From the cell containing the given text, extract its center point as (x, y) coordinate. 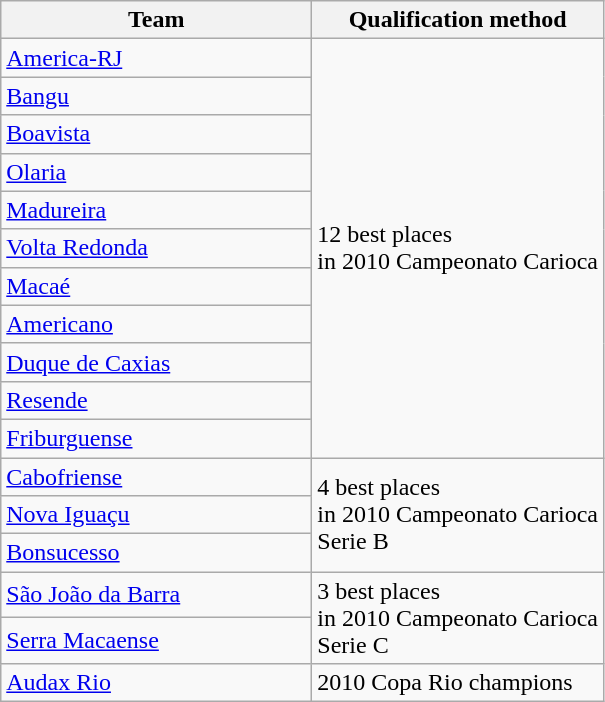
Madureira (156, 210)
Americano (156, 324)
Cabofriense (156, 477)
12 best places in 2010 Campeonato Carioca (458, 248)
Audax Rio (156, 683)
Friburguense (156, 438)
Bonsucesso (156, 553)
Team (156, 20)
Olaria (156, 172)
Bangu (156, 96)
America-RJ (156, 58)
Volta Redonda (156, 248)
Resende (156, 400)
Qualification method (458, 20)
Serra Macaense (156, 641)
4 best places in 2010 Campeonato Carioca Serie B (458, 515)
Nova Iguaçu (156, 515)
São João da Barra (156, 595)
2010 Copa Rio champions (458, 683)
Boavista (156, 134)
3 best places in 2010 Campeonato Carioca Serie C (458, 618)
Macaé (156, 286)
Duque de Caxias (156, 362)
